For the text-containing cell, return its midpoint in (X, Y) coordinate format. 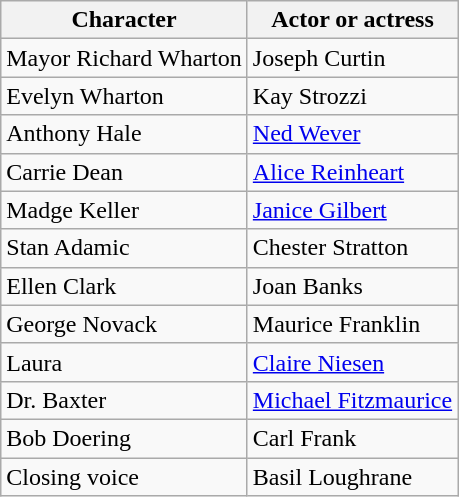
Carl Frank (352, 438)
Dr. Baxter (124, 400)
Mayor Richard Wharton (124, 58)
Anthony Hale (124, 134)
Kay Strozzi (352, 96)
George Novack (124, 324)
Actor or actress (352, 20)
Janice Gilbert (352, 210)
Joseph Curtin (352, 58)
Madge Keller (124, 210)
Ellen Clark (124, 286)
Carrie Dean (124, 172)
Ned Wever (352, 134)
Stan Adamic (124, 248)
Laura (124, 362)
Chester Stratton (352, 248)
Closing voice (124, 477)
Joan Banks (352, 286)
Basil Loughrane (352, 477)
Character (124, 20)
Alice Reinheart (352, 172)
Evelyn Wharton (124, 96)
Bob Doering (124, 438)
Claire Niesen (352, 362)
Maurice Franklin (352, 324)
Michael Fitzmaurice (352, 400)
